Return (x, y) of the center of cell containing provided text 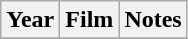
Year (30, 20)
Film (90, 20)
Notes (153, 20)
